From the cell containing the given text, extract its center point as (x, y) coordinate. 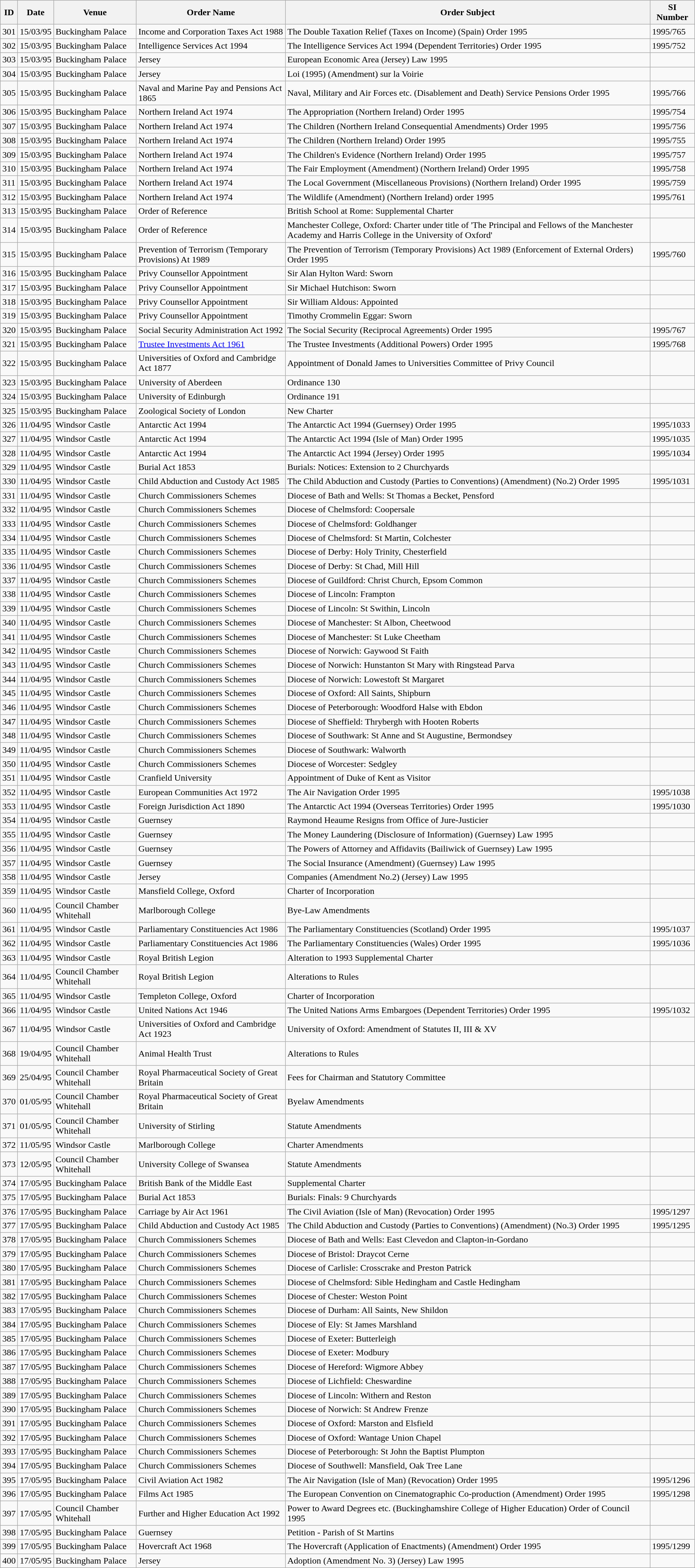
Universities of Oxford and Cambridge Act 1877 (211, 363)
376 (9, 1211)
Diocese of Bath and Wells: East Clevedon and Clapton-in-Gordano (467, 1240)
352 (9, 792)
Appointment of Duke of Kent as Visitor (467, 778)
British Bank of the Middle East (211, 1183)
1995/1295 (673, 1226)
327 (9, 439)
Venue (95, 13)
The Children (Northern Ireland Consequential Amendments) Order 1995 (467, 126)
25/04/95 (36, 1077)
Sir Alan Hylton Ward: Sworn (467, 274)
357 (9, 863)
306 (9, 112)
328 (9, 453)
1995/1038 (673, 792)
The European Convention on Cinematographic Co-production (Amendment) Order 1995 (467, 1494)
381 (9, 1282)
The Children (Northern Ireland) Order 1995 (467, 140)
Alteration to 1993 Supplemental Charter (467, 958)
370 (9, 1102)
383 (9, 1310)
1995/1296 (673, 1480)
389 (9, 1395)
Burials: Notices: Extension to 2 Churchyards (467, 467)
Diocese of Derby: St Chad, Mill Hill (467, 566)
Diocese of Bath and Wells: St Thomas a Becket, Pensford (467, 496)
345 (9, 693)
325 (9, 411)
329 (9, 467)
372 (9, 1145)
Supplemental Charter (467, 1183)
The Hovercraft (Application of Enactments) (Amendment) Order 1995 (467, 1546)
339 (9, 608)
380 (9, 1268)
388 (9, 1381)
ID (9, 13)
Diocese of Manchester: St Albon, Cheetwood (467, 623)
Loi (1995) (Amendment) sur la Voirie (467, 74)
Mansfield College, Oxford (211, 891)
318 (9, 302)
Sir William Aldous: Appointed (467, 302)
365 (9, 996)
Naval, Military and Air Forces etc. (Disablement and Death) Service Pensions Order 1995 (467, 93)
1995/755 (673, 140)
Adoption (Amendment No. 3) (Jersey) Law 1995 (467, 1561)
331 (9, 496)
Diocese of Carlisle: Crosscrake and Preston Patrick (467, 1268)
Films Act 1985 (211, 1494)
1995/752 (673, 46)
358 (9, 877)
Diocese of Southwell: Mansfield, Oak Tree Lane (467, 1466)
308 (9, 140)
382 (9, 1296)
390 (9, 1409)
Ordinance 191 (467, 396)
The Antarctic Act 1994 (Guernsey) Order 1995 (467, 425)
320 (9, 330)
379 (9, 1254)
334 (9, 538)
321 (9, 344)
Trustee Investments Act 1961 (211, 344)
1995/1036 (673, 944)
351 (9, 778)
359 (9, 891)
Further and Higher Education Act 1992 (211, 1513)
Sir Michael Hutchison: Sworn (467, 288)
University of Aberdeen (211, 382)
343 (9, 665)
New Charter (467, 411)
European Economic Area (Jersey) Law 1995 (467, 60)
Social Security Administration Act 1992 (211, 330)
1995/1032 (673, 1010)
347 (9, 722)
The Intelligence Services Act 1994 (Dependent Territories) Order 1995 (467, 46)
1995/1030 (673, 806)
391 (9, 1423)
361 (9, 930)
Animal Health Trust (211, 1053)
Hovercraft Act 1968 (211, 1546)
Diocese of Exeter: Butterleigh (467, 1339)
392 (9, 1438)
Foreign Jurisdiction Act 1890 (211, 806)
1995/1035 (673, 439)
Cranfield University (211, 778)
The Children's Evidence (Northern Ireland) Order 1995 (467, 154)
1995/759 (673, 183)
364 (9, 977)
1995/1297 (673, 1211)
The Money Laundering (Disclosure of Information) (Guernsey) Law 1995 (467, 834)
Diocese of Lichfield: Cheswardine (467, 1381)
Intelligence Services Act 1994 (211, 46)
Petition - Parish of St Martins (467, 1532)
The Antarctic Act 1994 (Isle of Man) Order 1995 (467, 439)
395 (9, 1480)
Diocese of Chester: Weston Point (467, 1296)
Civil Aviation Act 1982 (211, 1480)
Charter Amendments (467, 1145)
The Trustee Investments (Additional Powers) Order 1995 (467, 344)
SI Number (673, 13)
Diocese of Norwich: Gaywood St Faith (467, 651)
Diocese of Durham: All Saints, New Shildon (467, 1310)
393 (9, 1452)
Power to Award Degrees etc. (Buckinghamshire College of Higher Education) Order of Council 1995 (467, 1513)
377 (9, 1226)
Diocese of Ely: St James Marshland (467, 1324)
313 (9, 211)
Diocese of Norwich: Hunstanton St Mary with Ringstead Parva (467, 665)
Universities of Oxford and Cambridge Act 1923 (211, 1029)
The Prevention of Terrorism (Temporary Provisions) Act 1989 (Enforcement of External Orders) Order 1995 (467, 255)
Fees for Chairman and Statutory Committee (467, 1077)
369 (9, 1077)
315 (9, 255)
Companies (Amendment No.2) (Jersey) Law 1995 (467, 877)
378 (9, 1240)
Diocese of Oxford: Wantage Union Chapel (467, 1438)
324 (9, 396)
Ordinance 130 (467, 382)
The Parliamentary Constituencies (Scotland) Order 1995 (467, 930)
The Child Abduction and Custody (Parties to Conventions) (Amendment) (No.2) Order 1995 (467, 481)
Prevention of Terrorism (Temporary Provisions) At 1989 (211, 255)
374 (9, 1183)
Diocese of Guildford: Christ Church, Epsom Common (467, 580)
367 (9, 1029)
335 (9, 552)
385 (9, 1339)
398 (9, 1532)
Bye-Law Amendments (467, 910)
368 (9, 1053)
The Air Navigation Order 1995 (467, 792)
Timothy Crommelin Eggar: Sworn (467, 316)
362 (9, 944)
The Powers of Attorney and Affidavits (Bailiwick of Guernsey) Law 1995 (467, 849)
399 (9, 1546)
1995/766 (673, 93)
317 (9, 288)
1995/1037 (673, 930)
397 (9, 1513)
University of Oxford: Amendment of Statutes II, III & XV (467, 1029)
363 (9, 958)
353 (9, 806)
The Local Government (Miscellaneous Provisions) (Northern Ireland) Order 1995 (467, 183)
319 (9, 316)
Zoological Society of London (211, 411)
338 (9, 594)
Diocese of Norwich: St Andrew Frenze (467, 1409)
1995/765 (673, 32)
The Parliamentary Constituencies (Wales) Order 1995 (467, 944)
1995/1034 (673, 453)
340 (9, 623)
Date (36, 13)
The Double Taxation Relief (Taxes on Income) (Spain) Order 1995 (467, 32)
University College of Swansea (211, 1164)
Order Name (211, 13)
Diocese of Peterborough: Woodford Halse with Ebdon (467, 708)
12/05/95 (36, 1164)
The Appropriation (Northern Ireland) Order 1995 (467, 112)
373 (9, 1164)
19/04/95 (36, 1053)
Income and Corporation Taxes Act 1988 (211, 32)
The Civil Aviation (Isle of Man) (Revocation) Order 1995 (467, 1211)
387 (9, 1367)
375 (9, 1197)
Diocese of Derby: Holy Trinity, Chesterfield (467, 552)
337 (9, 580)
Diocese of Chelmsford: St Martin, Colchester (467, 538)
Diocese of Oxford: All Saints, Shipburn (467, 693)
Diocese of Hereford: Wigmore Abbey (467, 1367)
384 (9, 1324)
349 (9, 750)
312 (9, 197)
1995/756 (673, 126)
355 (9, 834)
Templeton College, Oxford (211, 996)
Diocese of Worcester: Sedgley (467, 764)
400 (9, 1561)
Diocese of Chelmsford: Goldhanger (467, 524)
The Child Abduction and Custody (Parties to Conventions) (Amendment) (No.3) Order 1995 (467, 1226)
322 (9, 363)
Diocese of Chelmsford: Sible Hedingham and Castle Hedingham (467, 1282)
386 (9, 1353)
1995/1033 (673, 425)
The Antarctic Act 1994 (Jersey) Order 1995 (467, 453)
311 (9, 183)
United Nations Act 1946 (211, 1010)
344 (9, 679)
Diocese of Lincoln: Frampton (467, 594)
1995/757 (673, 154)
Diocese of Lincoln: St Swithin, Lincoln (467, 608)
The Fair Employment (Amendment) (Northern Ireland) Order 1995 (467, 169)
307 (9, 126)
European Communities Act 1972 (211, 792)
1995/767 (673, 330)
333 (9, 524)
The United Nations Arms Embargoes (Dependent Territories) Order 1995 (467, 1010)
Diocese of Southwark: St Anne and St Augustine, Bermondsey (467, 736)
Diocese of Sheffield: Thrybergh with Hooten Roberts (467, 722)
Diocese of Chelmsford: Coopersale (467, 510)
Raymond Heaume Resigns from Office of Jure-Justicier (467, 820)
314 (9, 230)
371 (9, 1126)
Diocese of Oxford: Marston and Elsfield (467, 1423)
341 (9, 637)
342 (9, 651)
309 (9, 154)
11/05/95 (36, 1145)
Byelaw Amendments (467, 1102)
366 (9, 1010)
Carriage by Air Act 1961 (211, 1211)
303 (9, 60)
Naval and Marine Pay and Pensions Act 1865 (211, 93)
British School at Rome: Supplemental Charter (467, 211)
354 (9, 820)
1995/1298 (673, 1494)
1995/1299 (673, 1546)
The Social Insurance (Amendment) (Guernsey) Law 1995 (467, 863)
Diocese of Norwich: Lowestoft St Margaret (467, 679)
346 (9, 708)
350 (9, 764)
1995/758 (673, 169)
348 (9, 736)
Burials: Finals: 9 Churchyards (467, 1197)
316 (9, 274)
The Social Security (Reciprocal Agreements) Order 1995 (467, 330)
Diocese of Lincoln: Withern and Reston (467, 1395)
1995/760 (673, 255)
Diocese of Exeter: Modbury (467, 1353)
Order Subject (467, 13)
336 (9, 566)
310 (9, 169)
University of Stirling (211, 1126)
1995/1031 (673, 481)
301 (9, 32)
The Air Navigation (Isle of Man) (Revocation) Order 1995 (467, 1480)
Diocese of Peterborough: St John the Baptist Plumpton (467, 1452)
1995/754 (673, 112)
323 (9, 382)
356 (9, 849)
304 (9, 74)
University of Edinburgh (211, 396)
1995/761 (673, 197)
Appointment of Donald James to Universities Committee of Privy Council (467, 363)
Diocese of Manchester: St Luke Cheetham (467, 637)
305 (9, 93)
Diocese of Southwark: Walworth (467, 750)
394 (9, 1466)
Diocese of Bristol: Draycot Cerne (467, 1254)
332 (9, 510)
326 (9, 425)
The Antarctic Act 1994 (Overseas Territories) Order 1995 (467, 806)
302 (9, 46)
The Wildlife (Amendment) (Northern Ireland) order 1995 (467, 197)
396 (9, 1494)
360 (9, 910)
330 (9, 481)
1995/768 (673, 344)
